For the text-containing cell, return its midpoint in [X, Y] coordinate format. 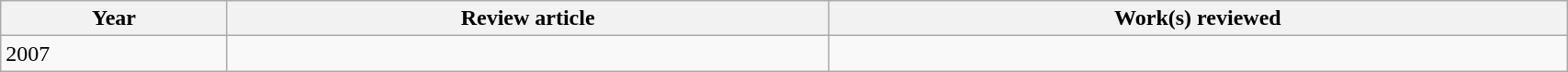
Review article [527, 18]
Year [114, 18]
2007 [114, 54]
Work(s) reviewed [1198, 18]
